Provide the [x, y] coordinate of the cell's center where the given text is located.  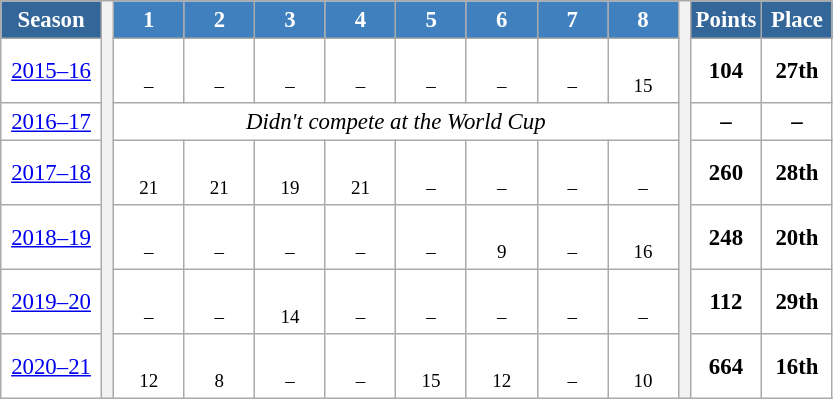
16 [644, 238]
104 [726, 72]
27th [798, 72]
14 [290, 302]
2016–17 [52, 122]
7 [572, 20]
1 [148, 20]
5 [432, 20]
4 [360, 20]
2017–18 [52, 174]
9 [502, 238]
29th [798, 302]
664 [726, 366]
19 [290, 174]
2015–16 [52, 72]
112 [726, 302]
Place [798, 20]
28th [798, 174]
10 [644, 366]
6 [502, 20]
260 [726, 174]
2020–21 [52, 366]
3 [290, 20]
16th [798, 366]
2 [220, 20]
248 [726, 238]
20th [798, 238]
Season [52, 20]
2018–19 [52, 238]
Points [726, 20]
Didn't compete at the World Cup [396, 122]
2019–20 [52, 302]
